For the text-containing cell, return its midpoint in (x, y) coordinate format. 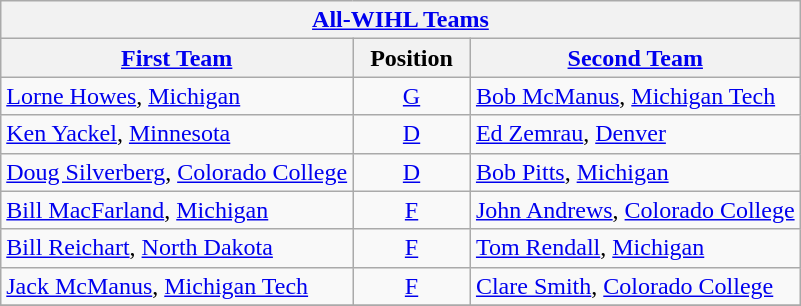
Bill MacFarland, Michigan (177, 210)
Second Team (635, 58)
All-WIHL Teams (400, 20)
Position (412, 58)
John Andrews, Colorado College (635, 210)
Doug Silverberg, Colorado College (177, 172)
Jack McManus, Michigan Tech (177, 286)
Bob Pitts, Michigan (635, 172)
Bob McManus, Michigan Tech (635, 96)
Tom Rendall, Michigan (635, 248)
Ken Yackel, Minnesota (177, 134)
Lorne Howes, Michigan (177, 96)
Bill Reichart, North Dakota (177, 248)
G (412, 96)
Ed Zemrau, Denver (635, 134)
Clare Smith, Colorado College (635, 286)
First Team (177, 58)
